Locate the cell with the specified text and output its (X, Y) center coordinate. 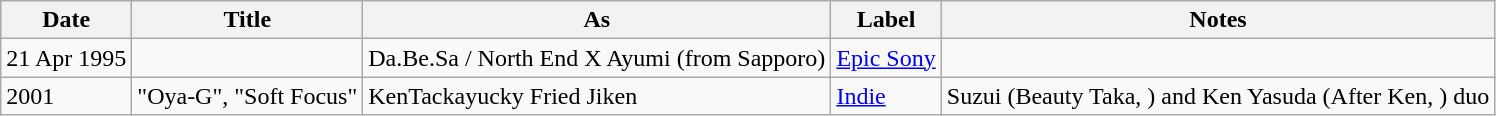
Label (886, 20)
Suzui (Beauty Taka, ) and Ken Yasuda (After Ken, ) duo (1218, 96)
KenTackayucky Fried Jiken (597, 96)
Title (248, 20)
Notes (1218, 20)
2001 (66, 96)
As (597, 20)
Da.Be.Sa / North End X Ayumi (from Sapporo) (597, 58)
"Oya-G", "Soft Focus" (248, 96)
Date (66, 20)
Epic Sony (886, 58)
Indie (886, 96)
21 Apr 1995 (66, 58)
